For the text-containing cell, return its midpoint in (x, y) coordinate format. 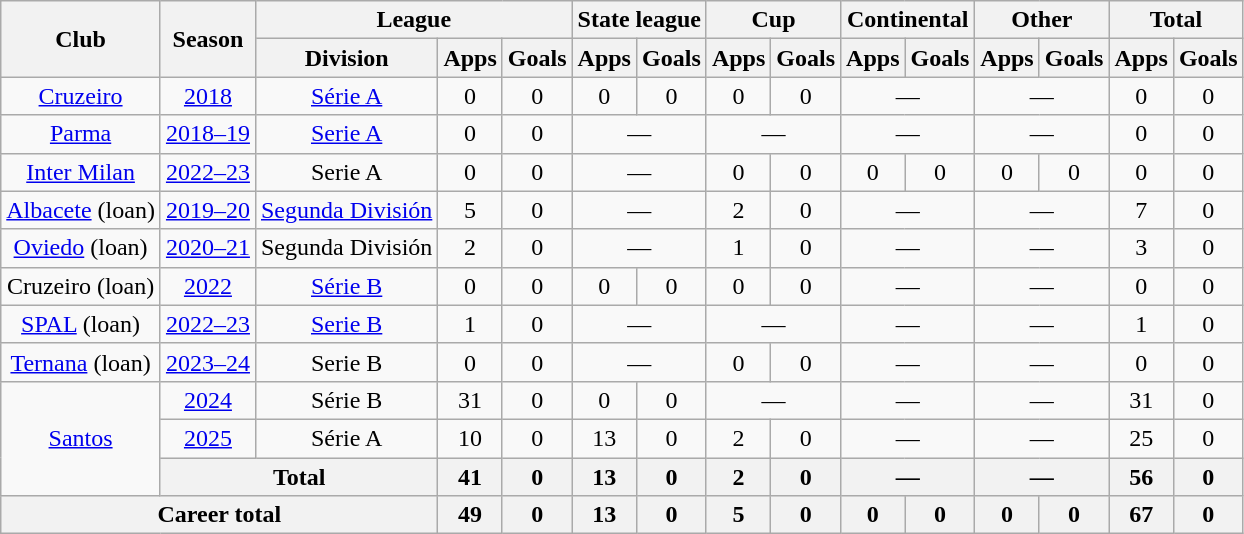
SPAL (loan) (81, 324)
League (414, 20)
2018 (208, 96)
Season (208, 39)
Cup (773, 20)
Oviedo (loan) (81, 248)
2020–21 (208, 248)
Cruzeiro (loan) (81, 286)
2022 (208, 286)
Other (1042, 20)
Albacete (loan) (81, 210)
Santos (81, 438)
Cruzeiro (81, 96)
Inter Milan (81, 172)
2019–20 (208, 210)
Parma (81, 134)
Club (81, 39)
2024 (208, 400)
Continental (908, 20)
Ternana (loan) (81, 362)
2023–24 (208, 362)
25 (1141, 438)
49 (470, 515)
2018–19 (208, 134)
Career total (220, 515)
State league (639, 20)
56 (1141, 477)
7 (1141, 210)
67 (1141, 515)
3 (1141, 248)
41 (470, 477)
2025 (208, 438)
Division (346, 58)
10 (470, 438)
